Provide the (X, Y) coordinate of the cell's center where the given text is located.  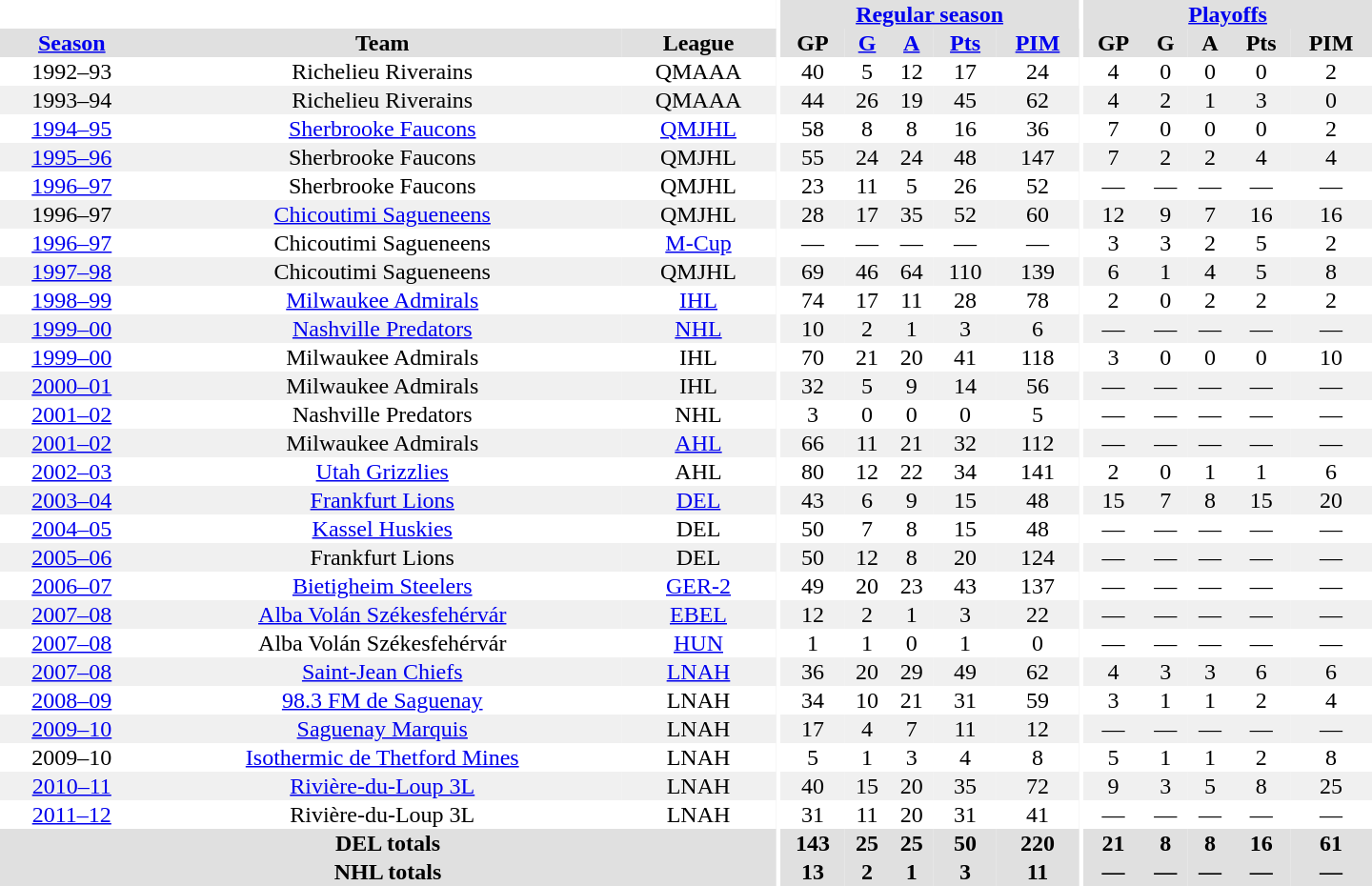
61 (1331, 843)
141 (1038, 472)
1998–99 (72, 300)
1997–98 (72, 272)
1995–96 (72, 157)
118 (1038, 357)
112 (1038, 443)
2008–09 (72, 700)
72 (1038, 786)
66 (812, 443)
2006–07 (72, 586)
80 (812, 472)
60 (1038, 214)
1993–94 (72, 100)
Kassel Huskies (383, 529)
124 (1038, 557)
147 (1038, 157)
2000–01 (72, 386)
143 (812, 843)
2002–03 (72, 472)
29 (911, 672)
55 (812, 157)
League (698, 43)
74 (812, 300)
HUN (698, 643)
Bietigheim Steelers (383, 586)
59 (1038, 700)
Saint-Jean Chiefs (383, 672)
DEL totals (388, 843)
69 (812, 272)
Saguenay Marquis (383, 729)
58 (812, 129)
2011–12 (72, 815)
2010–11 (72, 786)
139 (1038, 272)
46 (867, 272)
2004–05 (72, 529)
2005–06 (72, 557)
13 (812, 872)
Isothermic de Thetford Mines (383, 757)
Regular season (930, 14)
Team (383, 43)
78 (1038, 300)
2003–04 (72, 500)
45 (965, 100)
M-Cup (698, 243)
56 (1038, 386)
EBEL (698, 614)
70 (812, 357)
Playoffs (1227, 14)
64 (911, 272)
GER-2 (698, 586)
220 (1038, 843)
NHL totals (388, 872)
14 (965, 386)
1992–93 (72, 71)
Utah Grizzlies (383, 472)
98.3 FM de Saguenay (383, 700)
19 (911, 100)
110 (965, 272)
Season (72, 43)
44 (812, 100)
137 (1038, 586)
1994–95 (72, 129)
